Capture the cell that displays the provided text and extract its (X, Y) central coordinate. 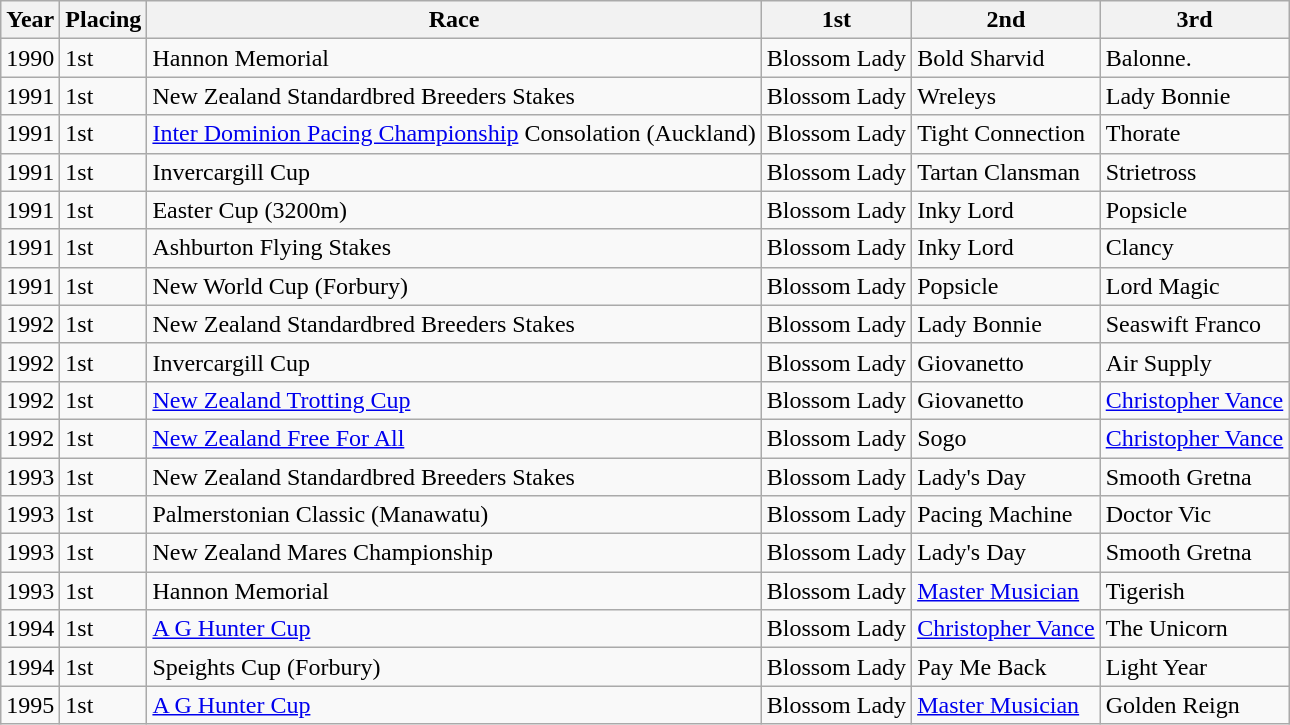
Tigerish (1194, 591)
New Zealand Free For All (454, 438)
Air Supply (1194, 362)
New Zealand Trotting Cup (454, 400)
Tight Connection (1006, 134)
1990 (30, 58)
Golden Reign (1194, 705)
Thorate (1194, 134)
New World Cup (Forbury) (454, 286)
Tartan Clansman (1006, 172)
Sogo (1006, 438)
Doctor Vic (1194, 515)
Wreleys (1006, 96)
Clancy (1194, 248)
Balonne. (1194, 58)
The Unicorn (1194, 629)
New Zealand Mares Championship (454, 553)
Race (454, 20)
Pacing Machine (1006, 515)
Lord Magic (1194, 286)
1995 (30, 705)
Light Year (1194, 667)
Easter Cup (3200m) (454, 210)
2nd (1006, 20)
Palmerstonian Classic (Manawatu) (454, 515)
Inter Dominion Pacing Championship Consolation (Auckland) (454, 134)
Bold Sharvid (1006, 58)
Strietross (1194, 172)
3rd (1194, 20)
Seaswift Franco (1194, 324)
Ashburton Flying Stakes (454, 248)
Year (30, 20)
Placing (104, 20)
Speights Cup (Forbury) (454, 667)
Pay Me Back (1006, 667)
